Output the (x, y) coordinate of the center of the cell containing the given text.  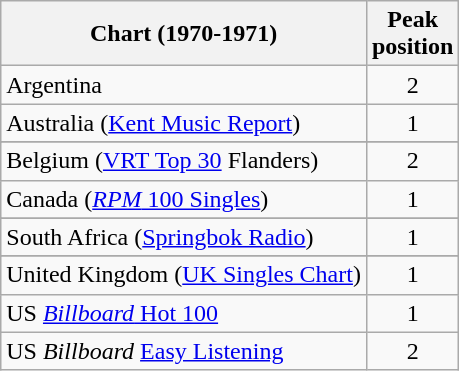
US Billboard Hot 100 (184, 313)
United Kingdom (UK Singles Chart) (184, 275)
Peakposition (412, 34)
South Africa (Springbok Radio) (184, 237)
US Billboard Easy Listening (184, 351)
Canada (RPM 100 Singles) (184, 199)
Belgium (VRT Top 30 Flanders) (184, 161)
Chart (1970-1971) (184, 34)
Australia (Kent Music Report) (184, 123)
Argentina (184, 85)
